Determine the (X, Y) coordinate at the center of the cell enclosing the given text.  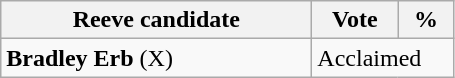
Bradley Erb (X) (156, 58)
Acclaimed (383, 58)
Vote (355, 20)
% (426, 20)
Reeve candidate (156, 20)
